Return [X, Y] of the center of cell containing provided text 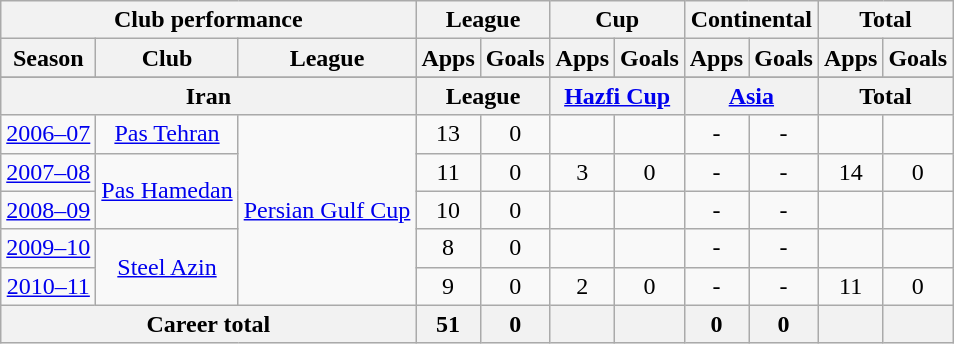
Club [167, 58]
8 [448, 248]
Club performance [208, 20]
51 [448, 324]
Hazfi Cup [617, 96]
Persian Gulf Cup [327, 210]
Pas Hamedan [167, 191]
2007–08 [48, 172]
9 [448, 286]
10 [448, 210]
2009–10 [48, 248]
3 [582, 172]
2006–07 [48, 134]
14 [850, 172]
2010–11 [48, 286]
2008–09 [48, 210]
Continental [751, 20]
Iran [208, 96]
2 [582, 286]
Steel Azin [167, 267]
Season [48, 58]
13 [448, 134]
Career total [208, 324]
Asia [751, 96]
Pas Tehran [167, 134]
Cup [617, 20]
